Extract the (X, Y) coordinate from the center of the cell holding the provided text.  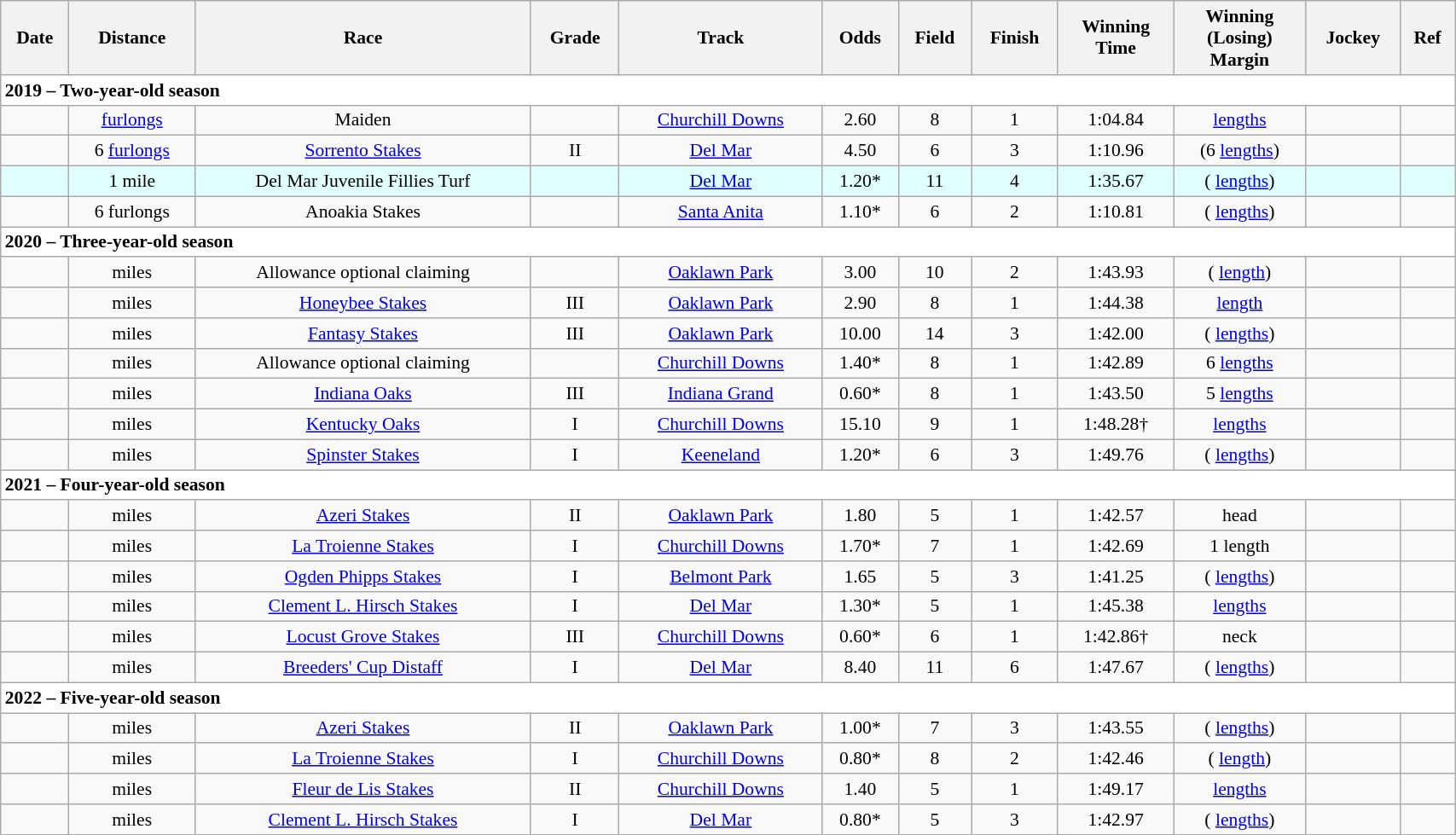
Kentucky Oaks (363, 425)
Date (35, 38)
1:45.38 (1116, 606)
Finish (1015, 38)
2021 – Four-year-old season (728, 485)
1:42.46 (1116, 759)
2022 – Five-year-old season (728, 698)
1:04.84 (1116, 120)
Spinster Stakes (363, 455)
6 lengths (1240, 363)
1.30* (860, 606)
Breeders' Cup Distaff (363, 668)
1.40* (860, 363)
Maiden (363, 120)
Belmont Park (721, 577)
length (1240, 303)
1:41.25 (1116, 577)
1:49.76 (1116, 455)
Field (935, 38)
head (1240, 516)
1 length (1240, 546)
2020 – Three-year-old season (728, 242)
Ref (1428, 38)
1.65 (860, 577)
1:42.86† (1116, 637)
(6 lengths) (1240, 151)
Fantasy Stakes (363, 333)
2.60 (860, 120)
1:42.69 (1116, 546)
Keeneland (721, 455)
WinningTime (1116, 38)
10 (935, 273)
5 lengths (1240, 394)
14 (935, 333)
neck (1240, 637)
Jockey (1353, 38)
Santa Anita (721, 212)
3.00 (860, 273)
Locust Grove Stakes (363, 637)
8.40 (860, 668)
Grade (575, 38)
Del Mar Juvenile Fillies Turf (363, 182)
1:48.28† (1116, 425)
Ogden Phipps Stakes (363, 577)
1:10.81 (1116, 212)
1:10.96 (1116, 151)
1:42.89 (1116, 363)
2.90 (860, 303)
1.40 (860, 789)
1:49.17 (1116, 789)
1:43.50 (1116, 394)
4 (1015, 182)
Fleur de Lis Stakes (363, 789)
Track (721, 38)
1:44.38 (1116, 303)
1 mile (132, 182)
Anoakia Stakes (363, 212)
2019 – Two-year-old season (728, 90)
Race (363, 38)
15.10 (860, 425)
1:42.00 (1116, 333)
10.00 (860, 333)
Honeybee Stakes (363, 303)
Indiana Oaks (363, 394)
1.10* (860, 212)
1:43.93 (1116, 273)
1:43.55 (1116, 728)
4.50 (860, 151)
1.80 (860, 516)
Indiana Grand (721, 394)
1:47.67 (1116, 668)
1.00* (860, 728)
1:42.97 (1116, 820)
1.70* (860, 546)
Sorrento Stakes (363, 151)
1:35.67 (1116, 182)
Winning(Losing)Margin (1240, 38)
9 (935, 425)
1:42.57 (1116, 516)
furlongs (132, 120)
Distance (132, 38)
Odds (860, 38)
